Find where the given text appears and provide that cell's center as (X, Y) coordinate. 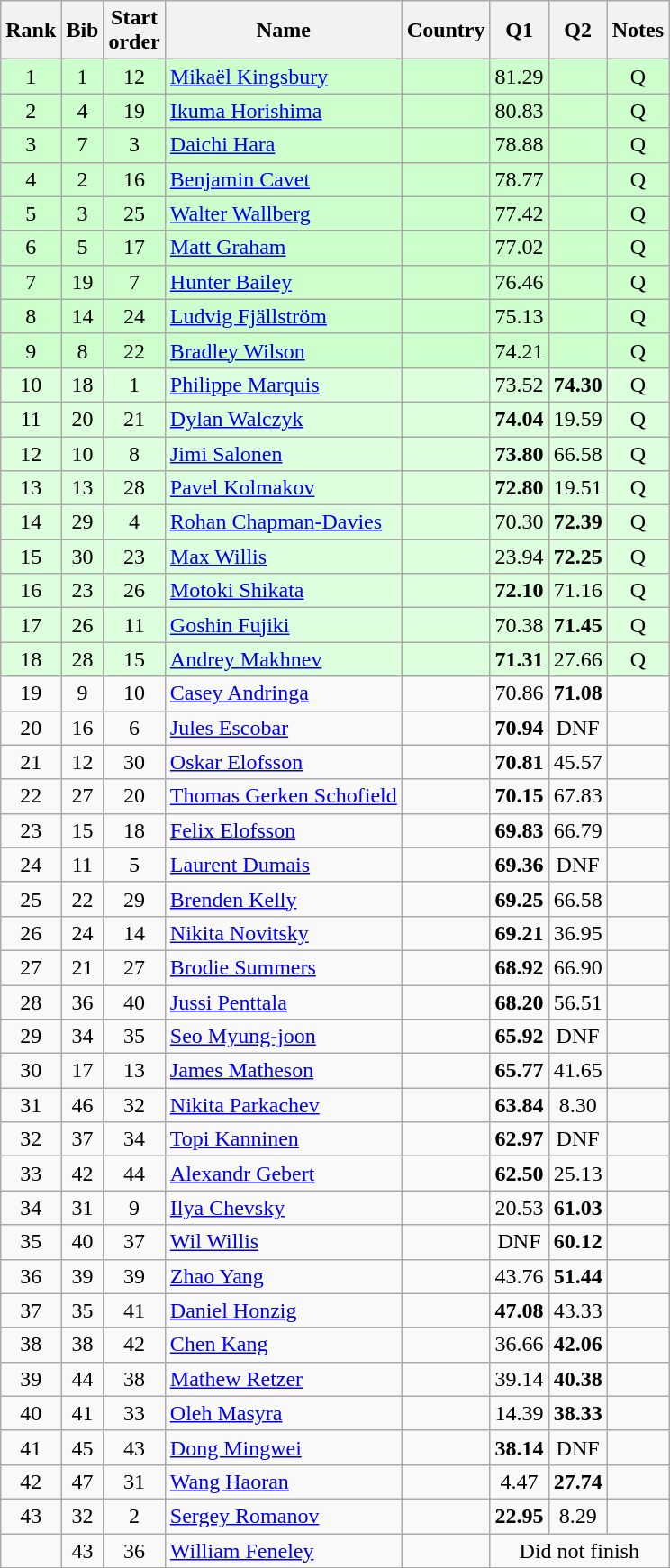
Max Willis (283, 557)
74.30 (578, 385)
Felix Elofsson (283, 830)
51.44 (578, 1276)
70.86 (519, 693)
Ilya Chevsky (283, 1208)
81.29 (519, 77)
27.74 (578, 1482)
Pavel Kolmakov (283, 488)
72.80 (519, 488)
Andrey Makhnev (283, 659)
62.50 (519, 1174)
71.31 (519, 659)
67.83 (578, 796)
Jules Escobar (283, 728)
36.95 (578, 933)
78.77 (519, 179)
Bradley Wilson (283, 350)
43.33 (578, 1310)
James Matheson (283, 1071)
Rank (31, 31)
60.12 (578, 1242)
38.14 (519, 1447)
70.81 (519, 762)
68.92 (519, 967)
Jussi Penttala (283, 1002)
45 (83, 1447)
Brodie Summers (283, 967)
65.92 (519, 1037)
41.65 (578, 1071)
Seo Myung-joon (283, 1037)
Dylan Walczyk (283, 419)
Casey Andringa (283, 693)
27.66 (578, 659)
43.76 (519, 1276)
Daniel Honzig (283, 1310)
19.59 (578, 419)
47.08 (519, 1310)
65.77 (519, 1071)
Wil Willis (283, 1242)
72.25 (578, 557)
Q2 (578, 31)
Nikita Parkachev (283, 1105)
23.94 (519, 557)
Nikita Novitsky (283, 933)
69.36 (519, 865)
Brenden Kelly (283, 899)
80.83 (519, 111)
71.08 (578, 693)
Benjamin Cavet (283, 179)
71.45 (578, 625)
76.46 (519, 282)
61.03 (578, 1208)
22.95 (519, 1516)
70.30 (519, 522)
8.30 (578, 1105)
77.02 (519, 248)
Wang Haoran (283, 1482)
Mathew Retzer (283, 1379)
Did not finish (580, 1550)
Laurent Dumais (283, 865)
Daichi Hara (283, 145)
69.21 (519, 933)
Oleh Masyra (283, 1413)
Oskar Elofsson (283, 762)
39.14 (519, 1379)
Chen Kang (283, 1345)
20.53 (519, 1208)
75.13 (519, 316)
68.20 (519, 1002)
70.94 (519, 728)
8.29 (578, 1516)
Matt Graham (283, 248)
70.38 (519, 625)
66.79 (578, 830)
74.04 (519, 419)
63.84 (519, 1105)
73.52 (519, 385)
74.21 (519, 350)
69.25 (519, 899)
45.57 (578, 762)
William Feneley (283, 1550)
Philippe Marquis (283, 385)
71.16 (578, 591)
73.80 (519, 453)
Startorder (134, 31)
Zhao Yang (283, 1276)
4.47 (519, 1482)
38.33 (578, 1413)
Thomas Gerken Schofield (283, 796)
Mikaël Kingsbury (283, 77)
Jimi Salonen (283, 453)
Goshin Fujiki (283, 625)
78.88 (519, 145)
56.51 (578, 1002)
Ikuma Horishima (283, 111)
Country (446, 31)
Ludvig Fjällström (283, 316)
Sergey Romanov (283, 1516)
Q1 (519, 31)
19.51 (578, 488)
66.90 (578, 967)
47 (83, 1482)
Name (283, 31)
Alexandr Gebert (283, 1174)
46 (83, 1105)
77.42 (519, 213)
40.38 (578, 1379)
70.15 (519, 796)
14.39 (519, 1413)
Dong Mingwei (283, 1447)
42.06 (578, 1345)
Bib (83, 31)
Rohan Chapman-Davies (283, 522)
Hunter Bailey (283, 282)
72.39 (578, 522)
62.97 (519, 1139)
Motoki Shikata (283, 591)
72.10 (519, 591)
69.83 (519, 830)
25.13 (578, 1174)
Topi Kanninen (283, 1139)
Notes (638, 31)
Walter Wallberg (283, 213)
36.66 (519, 1345)
